Output the (X, Y) coordinate of the center of the cell containing the given text.  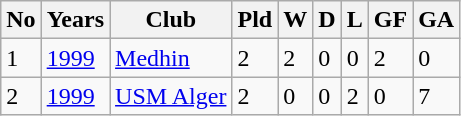
7 (436, 96)
Club (171, 20)
No (21, 20)
Years (75, 20)
D (327, 20)
GF (390, 20)
W (296, 20)
L (354, 20)
Medhin (171, 58)
1 (21, 58)
Pld (255, 20)
USM Alger (171, 96)
GA (436, 20)
